Pinpoint the cell where the given text exists, returning its [X, Y] midpoint coordinate. 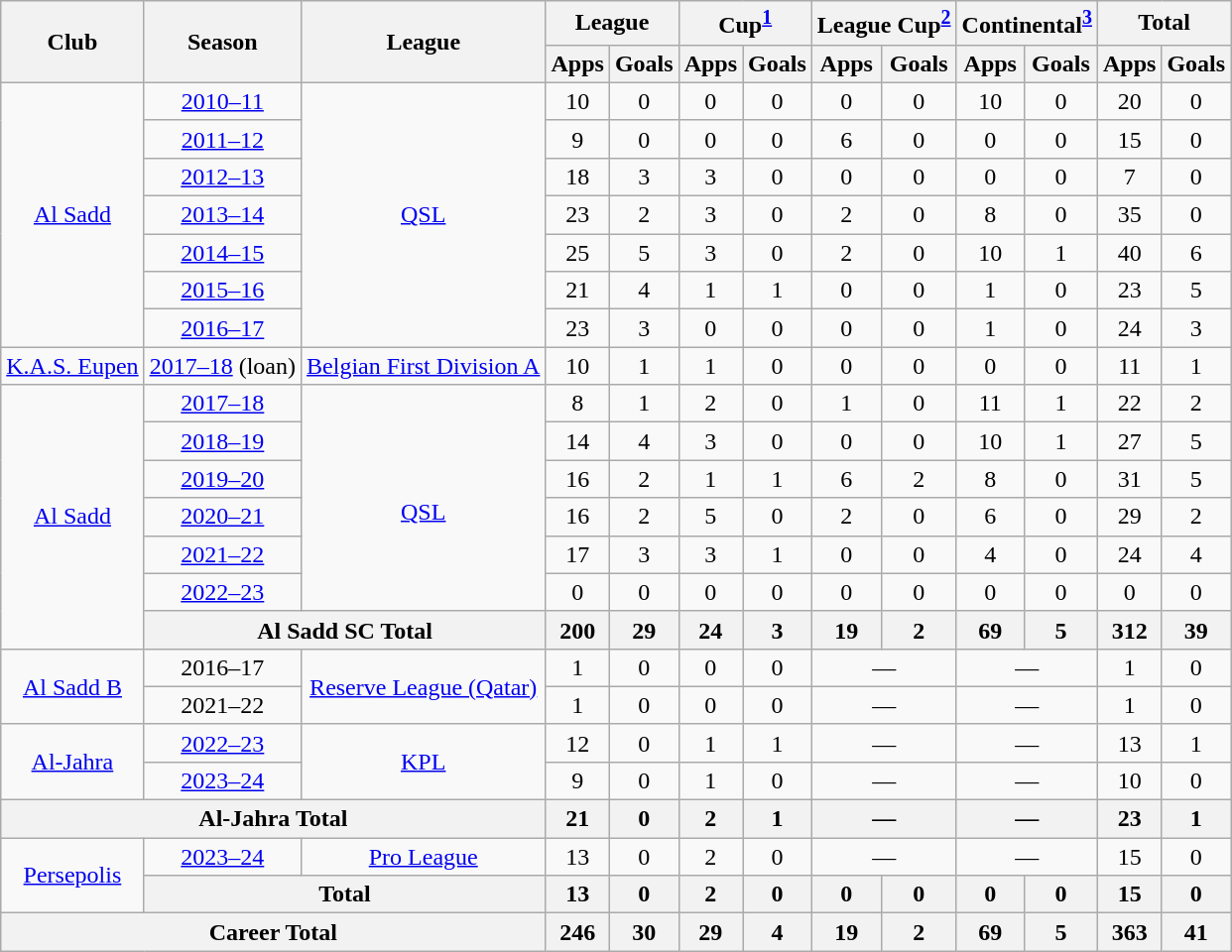
Persepolis [72, 876]
40 [1129, 253]
39 [1196, 630]
2012–13 [222, 177]
25 [577, 253]
14 [577, 441]
Cup1 [745, 24]
2020–21 [222, 517]
Al Sadd SC Total [345, 630]
2015–16 [222, 291]
League Cup2 [884, 24]
Career Total [274, 932]
31 [1129, 479]
2013–14 [222, 215]
363 [1129, 932]
Club [72, 42]
K.A.S. Eupen [72, 366]
12 [577, 743]
Al-Jahra [72, 762]
22 [1129, 404]
17 [577, 554]
Belgian First Division A [424, 366]
18 [577, 177]
200 [577, 630]
27 [1129, 441]
2018–19 [222, 441]
Al Sadd B [72, 686]
2014–15 [222, 253]
Reserve League (Qatar) [424, 686]
246 [577, 932]
7 [1129, 177]
41 [1196, 932]
35 [1129, 215]
2011–12 [222, 139]
20 [1129, 101]
KPL [424, 762]
2017–18 [222, 404]
312 [1129, 630]
Continental3 [1027, 24]
Al-Jahra Total [274, 819]
Season [222, 42]
2010–11 [222, 101]
30 [644, 932]
2017–18 (loan) [222, 366]
Pro League [424, 857]
2019–20 [222, 479]
